For the text-containing cell, return its midpoint in [x, y] coordinate format. 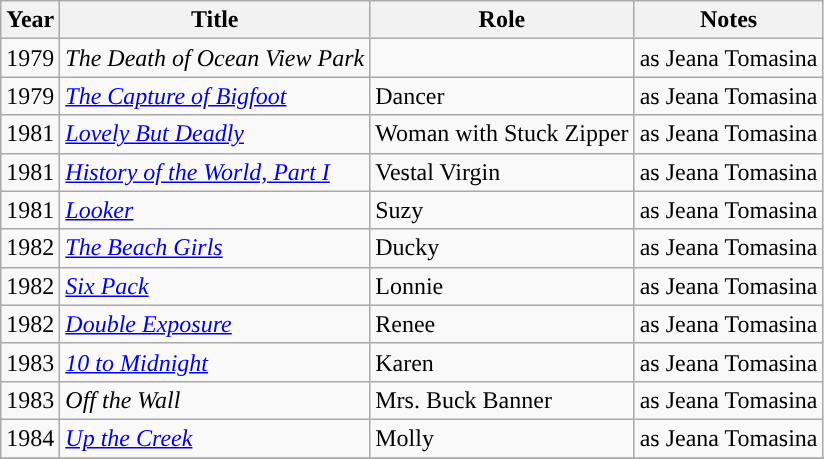
Ducky [502, 248]
The Beach Girls [215, 248]
10 to Midnight [215, 362]
Vestal Virgin [502, 172]
Suzy [502, 210]
Title [215, 20]
Mrs. Buck Banner [502, 400]
Notes [728, 20]
Woman with Stuck Zipper [502, 134]
Looker [215, 210]
Role [502, 20]
1984 [30, 438]
Double Exposure [215, 324]
Lovely But Deadly [215, 134]
Six Pack [215, 286]
Renee [502, 324]
Dancer [502, 96]
The Death of Ocean View Park [215, 58]
Off the Wall [215, 400]
Up the Creek [215, 438]
Molly [502, 438]
The Capture of Bigfoot [215, 96]
History of the World, Part I [215, 172]
Lonnie [502, 286]
Year [30, 20]
Karen [502, 362]
